Find where the given text appears and provide that cell's center as [x, y] coordinate. 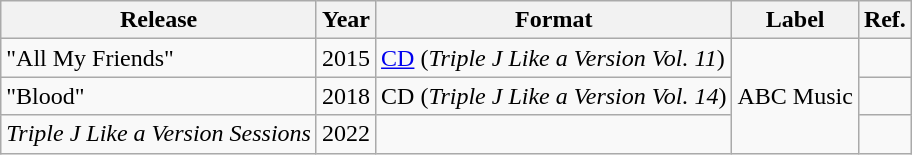
2015 [346, 58]
Label [795, 20]
ABC Music [795, 96]
Format [554, 20]
"Blood" [159, 96]
Release [159, 20]
Triple J Like a Version Sessions [159, 134]
CD (Triple J Like a Version Vol. 14) [554, 96]
"All My Friends" [159, 58]
Ref. [884, 20]
CD (Triple J Like a Version Vol. 11) [554, 58]
2022 [346, 134]
2018 [346, 96]
Year [346, 20]
